Identify which cell holds the provided text, then report its [X, Y] central coordinate. 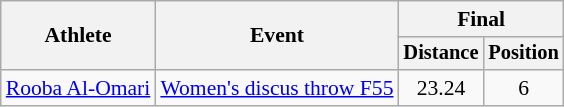
Athlete [78, 36]
Final [482, 19]
Event [276, 36]
Rooba Al-Omari [78, 88]
Distance [442, 54]
Women's discus throw F55 [276, 88]
6 [523, 88]
Position [523, 54]
23.24 [442, 88]
